Capture the cell that displays the provided text and extract its [X, Y] central coordinate. 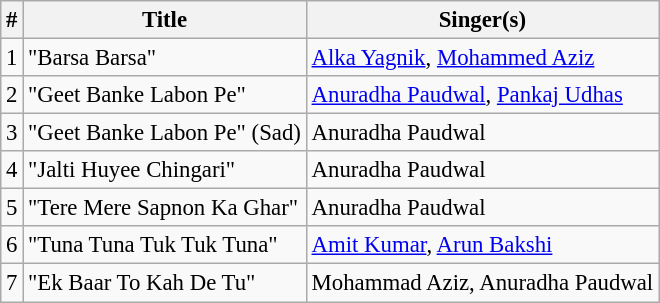
"Tere Mere Sapnon Ka Ghar" [165, 208]
"Ek Baar To Kah De Tu" [165, 283]
Amit Kumar, Arun Bakshi [482, 245]
Anuradha Paudwal, Pankaj Udhas [482, 95]
5 [12, 208]
"Geet Banke Labon Pe" [165, 95]
3 [12, 133]
Singer(s) [482, 20]
Alka Yagnik, Mohammed Aziz [482, 58]
6 [12, 245]
"Barsa Barsa" [165, 58]
"Tuna Tuna Tuk Tuk Tuna" [165, 245]
1 [12, 58]
2 [12, 95]
"Geet Banke Labon Pe" (Sad) [165, 133]
Mohammad Aziz, Anuradha Paudwal [482, 283]
Title [165, 20]
4 [12, 170]
7 [12, 283]
# [12, 20]
"Jalti Huyee Chingari" [165, 170]
